Pinpoint the cell where the given text exists, returning its [X, Y] midpoint coordinate. 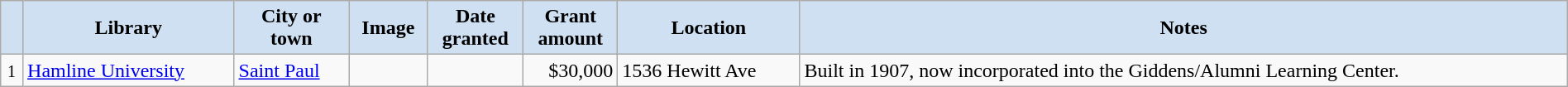
Library [129, 28]
Notes [1183, 28]
$30,000 [571, 70]
Image [389, 28]
Hamline University [129, 70]
1536 Hewitt Ave [709, 70]
Built in 1907, now incorporated into the Giddens/Alumni Learning Center. [1183, 70]
Dategranted [476, 28]
Grantamount [571, 28]
1 [12, 70]
City ortown [291, 28]
Location [709, 28]
Saint Paul [291, 70]
